Provide the [x, y] coordinate of the cell's center where the given text is located.  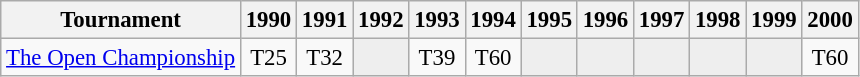
T32 [325, 58]
1995 [549, 20]
1997 [661, 20]
1990 [268, 20]
1991 [325, 20]
1996 [605, 20]
1994 [493, 20]
The Open Championship [121, 58]
1993 [437, 20]
1998 [718, 20]
1992 [381, 20]
T25 [268, 58]
T39 [437, 58]
Tournament [121, 20]
2000 [830, 20]
1999 [774, 20]
